Detect which cell encompasses the target text, then output its (X, Y) center coordinate. 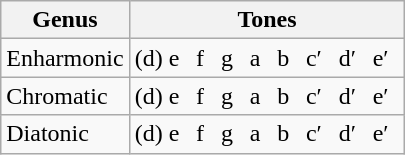
Diatonic (65, 134)
Chromatic (65, 96)
Enharmonic (65, 58)
Genus (65, 20)
Tones (267, 20)
